Provide the (X, Y) coordinate of the cell's center where the given text is located.  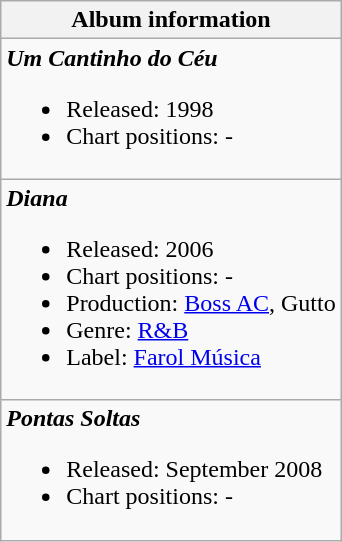
Pontas SoltasReleased: September 2008Chart positions: - (171, 470)
Um Cantinho do CéuReleased: 1998Chart positions: - (171, 109)
DianaReleased: 2006Chart positions: -Production: Boss AC, GuttoGenre: R&BLabel: Farol Música (171, 290)
Album information (171, 20)
